Pinpoint the cell where the given text exists, returning its [X, Y] midpoint coordinate. 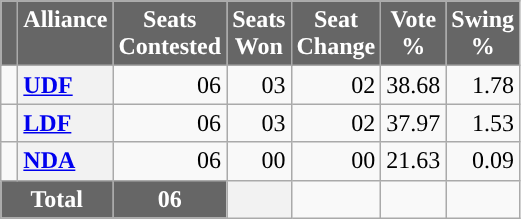
Vote % [414, 34]
Swing% [483, 34]
1.78 [483, 85]
Alliance [66, 34]
Total [57, 199]
1.53 [483, 123]
NDA [66, 161]
UDF [66, 85]
Seat Change [336, 34]
21.63 [414, 161]
0.09 [483, 161]
LDF [66, 123]
Seats Won [259, 34]
Seats Contested [170, 34]
38.68 [414, 85]
37.97 [414, 123]
